Search for the cell housing the specified text and yield its (x, y) center coordinate. 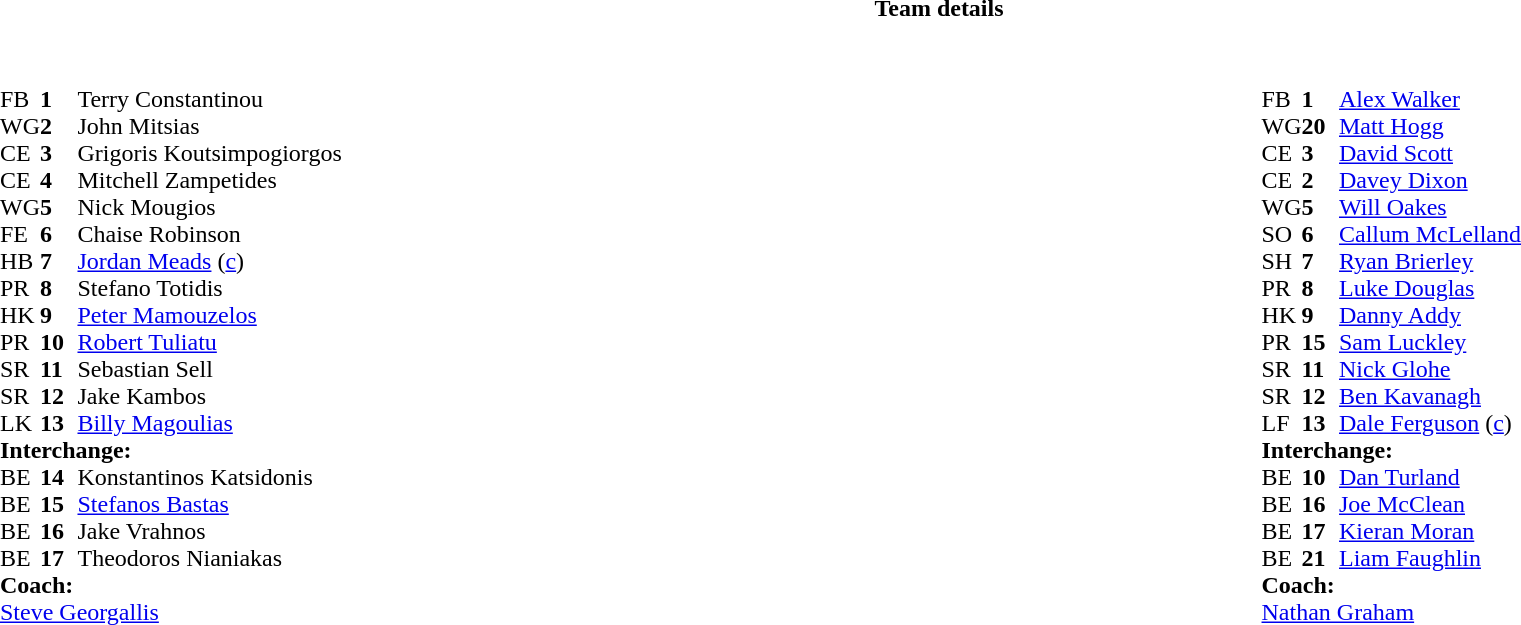
Matt Hogg (1430, 126)
Grigoris Koutsimpogiorgos (209, 154)
Chaise Robinson (209, 234)
Ben Kavanagh (1430, 396)
Ryan Brierley (1430, 262)
Jake Vrahnos (209, 532)
Dale Ferguson (c) (1430, 424)
Alex Walker (1430, 100)
Nick Mougios (209, 208)
Joe McClean (1430, 504)
Sam Luckley (1430, 342)
Jordan Meads (c) (209, 262)
20 (1321, 126)
Luke Douglas (1430, 288)
Dan Turland (1430, 478)
Theodoros Nianiakas (209, 558)
SO (1282, 234)
Davey Dixon (1430, 180)
Liam Faughlin (1430, 558)
Stefanos Bastas (209, 504)
Robert Tuliatu (209, 342)
Danny Addy (1430, 316)
4 (59, 180)
Callum McLelland (1430, 234)
Will Oakes (1430, 208)
HB (20, 262)
Nick Glohe (1430, 370)
Peter Mamouzelos (209, 316)
SH (1282, 262)
Jake Kambos (209, 396)
Konstantinos Katsidonis (209, 478)
David Scott (1430, 154)
Mitchell Zampetides (209, 180)
Stefano Totidis (209, 288)
LK (20, 424)
Billy Magoulias (209, 424)
LF (1282, 424)
21 (1321, 558)
Sebastian Sell (209, 370)
John Mitsias (209, 126)
FE (20, 234)
14 (59, 478)
Kieran Moran (1430, 532)
Terry Constantinou (209, 100)
